From the cell containing the given text, extract its center point as (x, y) coordinate. 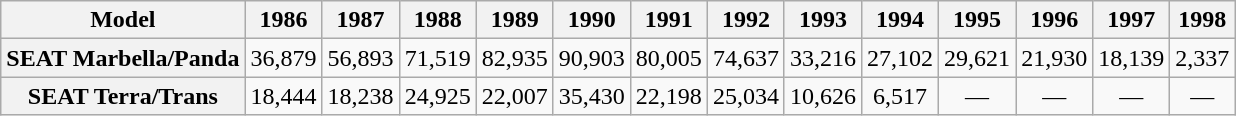
SEAT Marbella/Panda (123, 58)
1986 (284, 20)
1993 (822, 20)
25,034 (746, 96)
1992 (746, 20)
SEAT Terra/Trans (123, 96)
1988 (438, 20)
10,626 (822, 96)
18,139 (1132, 58)
35,430 (592, 96)
1987 (360, 20)
22,007 (514, 96)
18,238 (360, 96)
33,216 (822, 58)
36,879 (284, 58)
1996 (1054, 20)
56,893 (360, 58)
80,005 (668, 58)
24,925 (438, 96)
1990 (592, 20)
1989 (514, 20)
1994 (900, 20)
29,621 (978, 58)
82,935 (514, 58)
1998 (1202, 20)
6,517 (900, 96)
1997 (1132, 20)
27,102 (900, 58)
71,519 (438, 58)
90,903 (592, 58)
2,337 (1202, 58)
1991 (668, 20)
74,637 (746, 58)
1995 (978, 20)
21,930 (1054, 58)
Model (123, 20)
22,198 (668, 96)
18,444 (284, 96)
